Detect which cell encompasses the target text, then output its (X, Y) center coordinate. 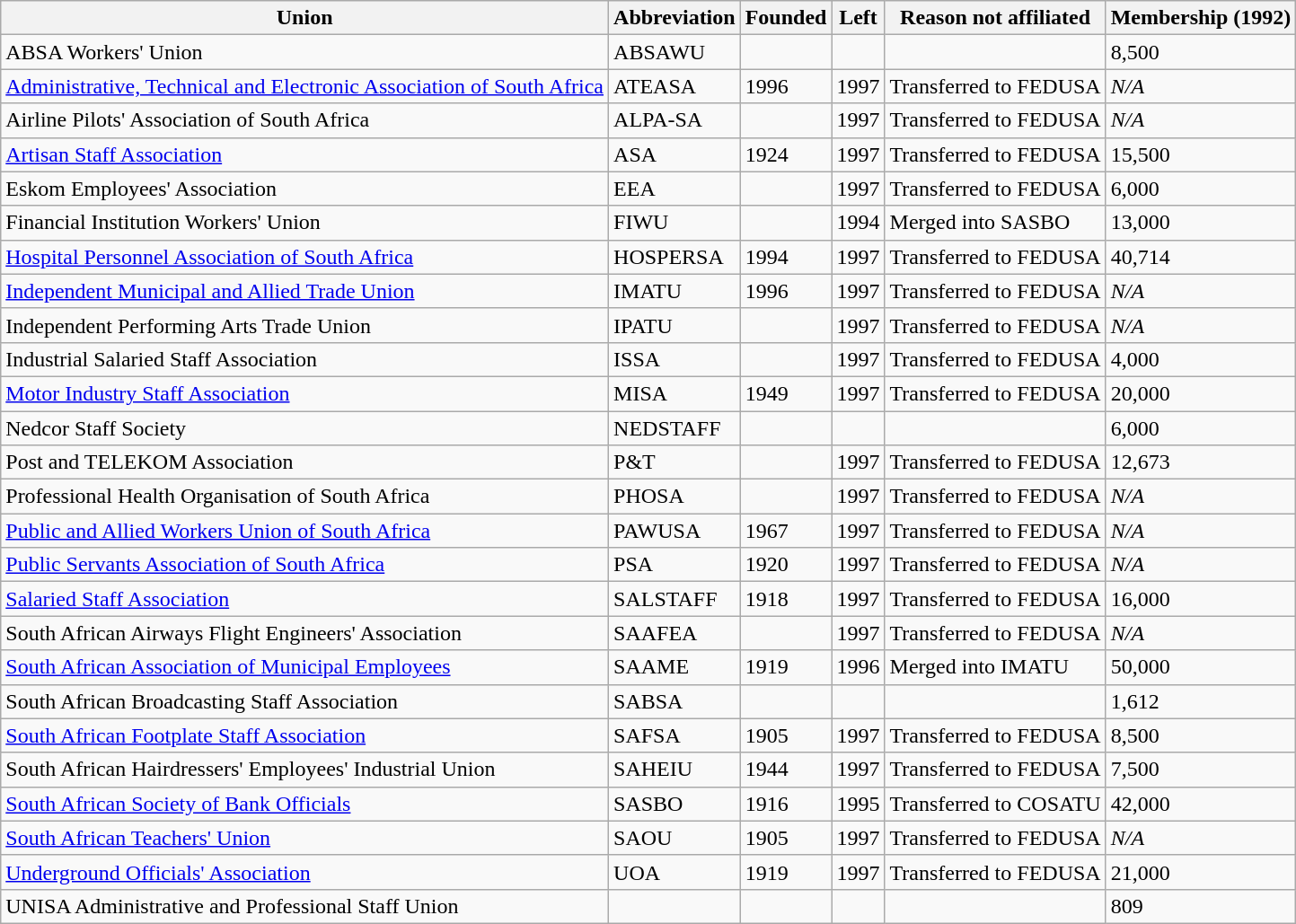
South African Hairdressers' Employees' Industrial Union (305, 770)
1918 (786, 599)
7,500 (1201, 770)
South African Footplate Staff Association (305, 735)
1944 (786, 770)
Hospital Personnel Association of South Africa (305, 257)
PSA (675, 565)
Left (859, 18)
1,612 (1201, 701)
Merged into IMATU (995, 667)
Eskom Employees' Association (305, 189)
1995 (859, 804)
South African Broadcasting Staff Association (305, 701)
ABSAWU (675, 52)
Union (305, 18)
1920 (786, 565)
12,673 (1201, 462)
SAOU (675, 838)
SAFSA (675, 735)
40,714 (1201, 257)
Underground Officials' Association (305, 872)
21,000 (1201, 872)
NEDSTAFF (675, 428)
ATEASA (675, 86)
Financial Institution Workers' Union (305, 223)
Salaried Staff Association (305, 599)
ALPA-SA (675, 120)
ABSA Workers' Union (305, 52)
Motor Industry Staff Association (305, 393)
Independent Municipal and Allied Trade Union (305, 291)
PAWUSA (675, 531)
16,000 (1201, 599)
20,000 (1201, 393)
1967 (786, 531)
15,500 (1201, 154)
SAAFEA (675, 633)
Abbreviation (675, 18)
809 (1201, 906)
IPATU (675, 325)
Post and TELEKOM Association (305, 462)
Merged into SASBO (995, 223)
Industrial Salaried Staff Association (305, 359)
ASA (675, 154)
HOSPERSA (675, 257)
SAHEIU (675, 770)
UOA (675, 872)
Independent Performing Arts Trade Union (305, 325)
SALSTAFF (675, 599)
Artisan Staff Association (305, 154)
Transferred to COSATU (995, 804)
Public and Allied Workers Union of South Africa (305, 531)
South African Teachers' Union (305, 838)
42,000 (1201, 804)
SAAME (675, 667)
1949 (786, 393)
EEA (675, 189)
ISSA (675, 359)
Membership (1992) (1201, 18)
Professional Health Organisation of South Africa (305, 497)
Reason not affiliated (995, 18)
Public Servants Association of South Africa (305, 565)
50,000 (1201, 667)
Founded (786, 18)
SABSA (675, 701)
Administrative, Technical and Electronic Association of South Africa (305, 86)
South African Association of Municipal Employees (305, 667)
IMATU (675, 291)
Airline Pilots' Association of South Africa (305, 120)
PHOSA (675, 497)
South African Society of Bank Officials (305, 804)
FIWU (675, 223)
1924 (786, 154)
13,000 (1201, 223)
Nedcor Staff Society (305, 428)
South African Airways Flight Engineers' Association (305, 633)
P&T (675, 462)
4,000 (1201, 359)
MISA (675, 393)
1916 (786, 804)
UNISA Administrative and Professional Staff Union (305, 906)
SASBO (675, 804)
